From the cell containing the given text, extract its center point as (X, Y) coordinate. 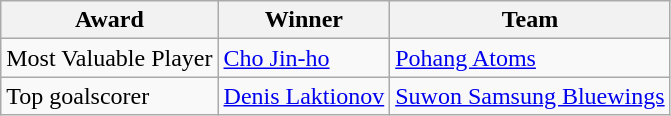
Award (110, 20)
Top goalscorer (110, 96)
Denis Laktionov (304, 96)
Pohang Atoms (530, 58)
Most Valuable Player (110, 58)
Cho Jin-ho (304, 58)
Team (530, 20)
Suwon Samsung Bluewings (530, 96)
Winner (304, 20)
